Determine the (X, Y) coordinate at the center of the cell enclosing the given text.  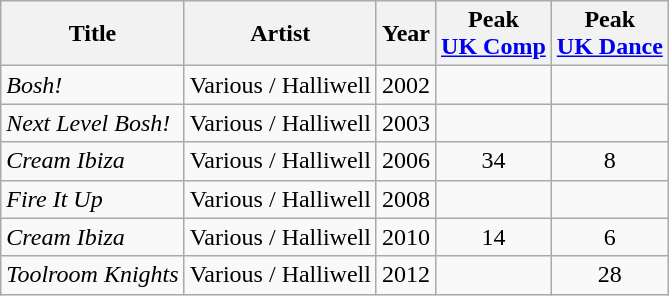
Next Level Bosh! (92, 123)
34 (494, 161)
Title (92, 34)
14 (494, 237)
Peak UK Comp (494, 34)
2008 (406, 199)
Year (406, 34)
2012 (406, 275)
2003 (406, 123)
Toolroom Knights (92, 275)
2002 (406, 85)
Bosh! (92, 85)
2006 (406, 161)
2010 (406, 237)
6 (610, 237)
28 (610, 275)
Peak UK Dance (610, 34)
8 (610, 161)
Artist (280, 34)
Fire It Up (92, 199)
